Extract the (x, y) coordinate from the center of the cell holding the provided text.  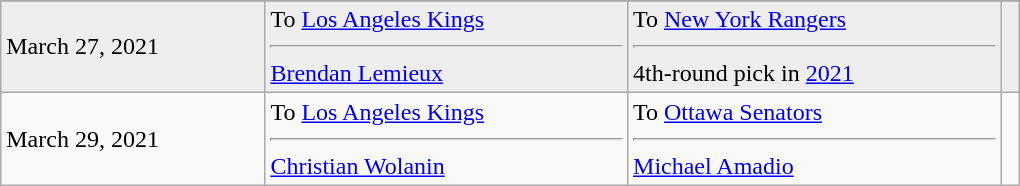
To Ottawa SenatorsMichael Amadio (815, 139)
March 27, 2021 (133, 47)
To Los Angeles KingsBrendan Lemieux (446, 47)
To Los Angeles KingsChristian Wolanin (446, 139)
To New York Rangers4th-round pick in 2021 (815, 47)
March 29, 2021 (133, 139)
